Return the (X, Y) coordinate for the center point of the cell that contains the specified text.  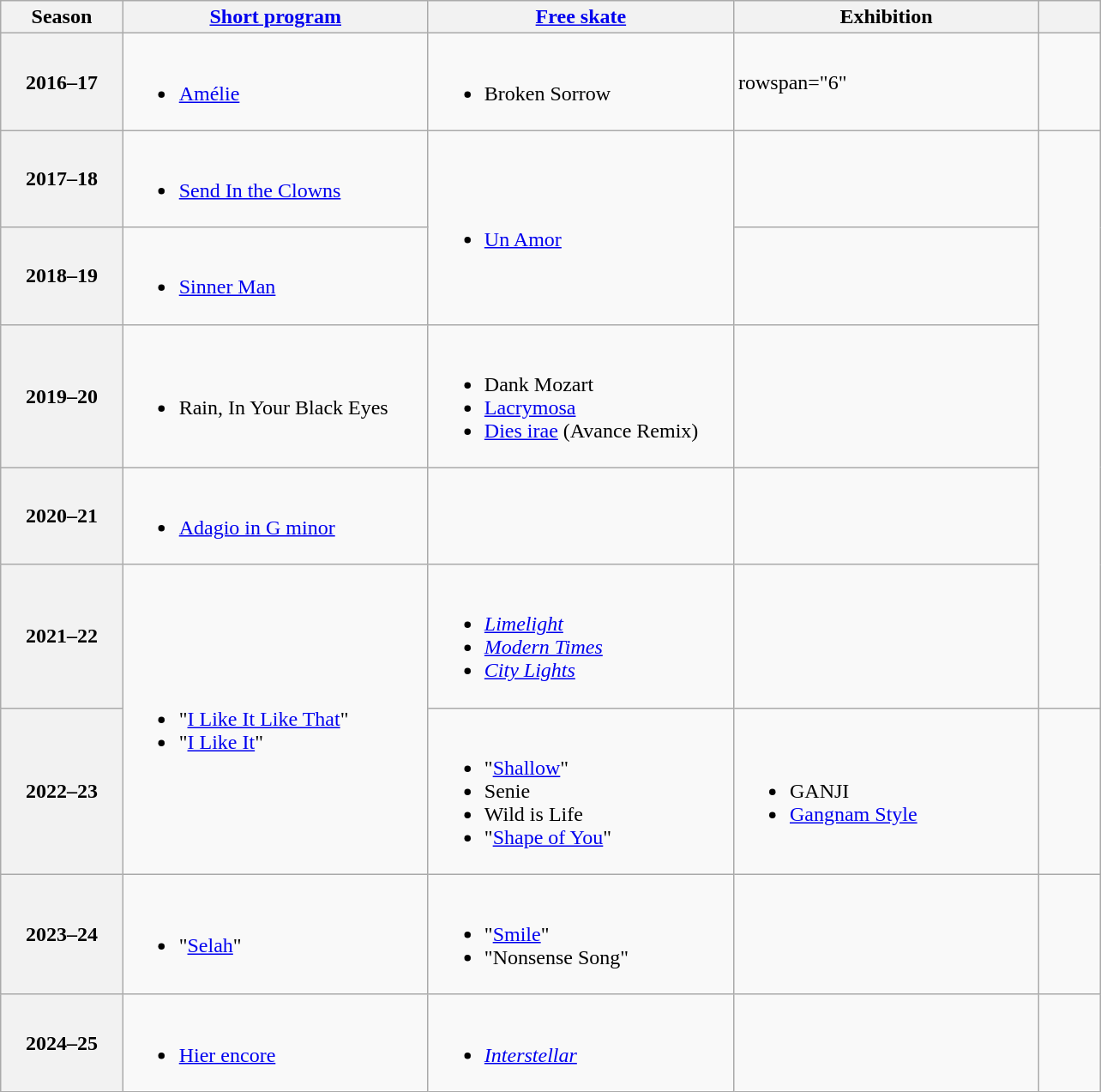
Dank MozartLacrymosaDies irae (Avance Remix) (581, 396)
"Selah" (275, 934)
2018–19 (62, 276)
2016–17 (62, 82)
Un Amor (581, 227)
Adagio in G minor (275, 516)
LimelightModern TimesCity Lights (581, 636)
2020–21 (62, 516)
Sinner Man (275, 276)
Rain, In Your Black Eyes (275, 396)
Interstellar (581, 1043)
2023–24 (62, 934)
"Smile""Nonsense Song" (581, 934)
"Shallow"SenieWild is Life"Shape of You" (581, 791)
Free skate (581, 17)
2017–18 (62, 178)
2022–23 (62, 791)
2021–22 (62, 636)
Exhibition (886, 17)
Amélie (275, 82)
Broken Sorrow (581, 82)
rowspan="6" (886, 82)
Hier encore (275, 1043)
Send In the Clowns (275, 178)
Season (62, 17)
2024–25 (62, 1043)
GANJIGangnam Style (886, 791)
Short program (275, 17)
2019–20 (62, 396)
"I Like It Like That""I Like It" (275, 719)
